Return the (X, Y) coordinate for the center point of the cell that contains the specified text.  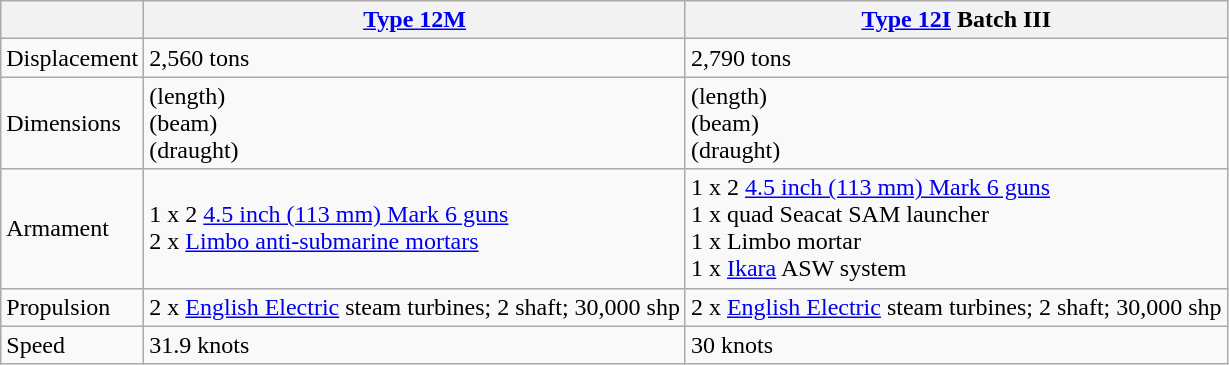
Armament (72, 228)
Propulsion (72, 307)
Speed (72, 345)
1 x 2 4.5 inch (113 mm) Mark 6 guns1 x quad Seacat SAM launcher1 x Limbo mortar1 x Ikara ASW system (956, 228)
30 knots (956, 345)
Displacement (72, 58)
31.9 knots (415, 345)
Dimensions (72, 123)
1 x 2 4.5 inch (113 mm) Mark 6 guns2 x Limbo anti-submarine mortars (415, 228)
2,790 tons (956, 58)
Type 12I Batch III (956, 20)
2,560 tons (415, 58)
Type 12M (415, 20)
